Output the (x, y) coordinate of the center of the cell containing the given text.  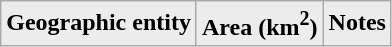
Notes (357, 24)
Area (km2) (260, 24)
Geographic entity (99, 24)
